Output the [x, y] coordinate of the center of the cell containing the given text.  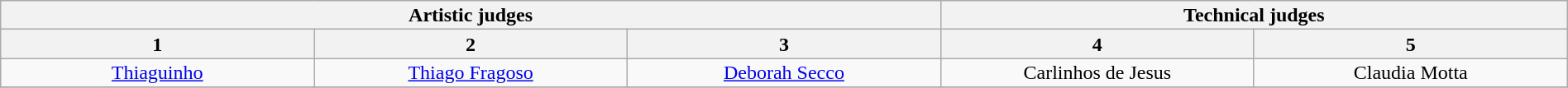
Artistic judges [471, 15]
Carlinhos de Jesus [1097, 72]
3 [784, 44]
Deborah Secco [784, 72]
4 [1097, 44]
2 [471, 44]
1 [157, 44]
Technical judges [1254, 15]
Thiago Fragoso [471, 72]
Thiaguinho [157, 72]
5 [1411, 44]
Claudia Motta [1411, 72]
